Pinpoint the cell where the given text exists, returning its [x, y] midpoint coordinate. 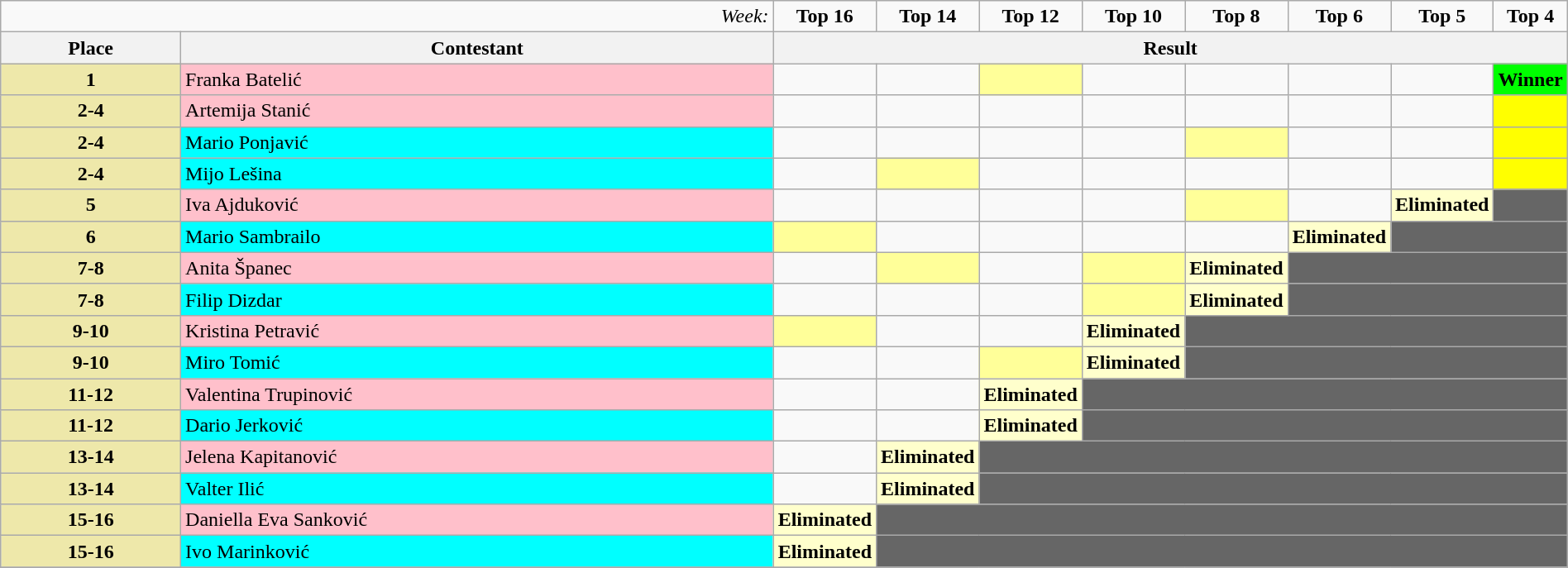
Iva Ajduković [478, 205]
Top 4 [1530, 17]
Mijo Lešina [478, 174]
Top 10 [1133, 17]
Top 8 [1236, 17]
1 [91, 79]
Place [91, 48]
Mario Sambrailo [478, 236]
Valentina Trupinović [478, 394]
Kristina Petravić [478, 331]
Contestant [478, 48]
Top 14 [928, 17]
Jelena Kapitanović [478, 457]
Filip Dizdar [478, 299]
Top 12 [1030, 17]
Week: [387, 17]
Top 5 [1442, 17]
5 [91, 205]
Top 6 [1339, 17]
Mario Ponjavić [478, 142]
Top 16 [825, 17]
Result [1170, 48]
Ivo Marinković [478, 551]
Franka Batelić [478, 79]
Daniella Eva Sanković [478, 520]
Artemija Stanić [478, 111]
Dario Jerković [478, 426]
Anita Španec [478, 268]
Winner [1530, 79]
Miro Tomić [478, 362]
6 [91, 236]
Valter Ilić [478, 489]
